Detect which cell encompasses the target text, then output its (X, Y) center coordinate. 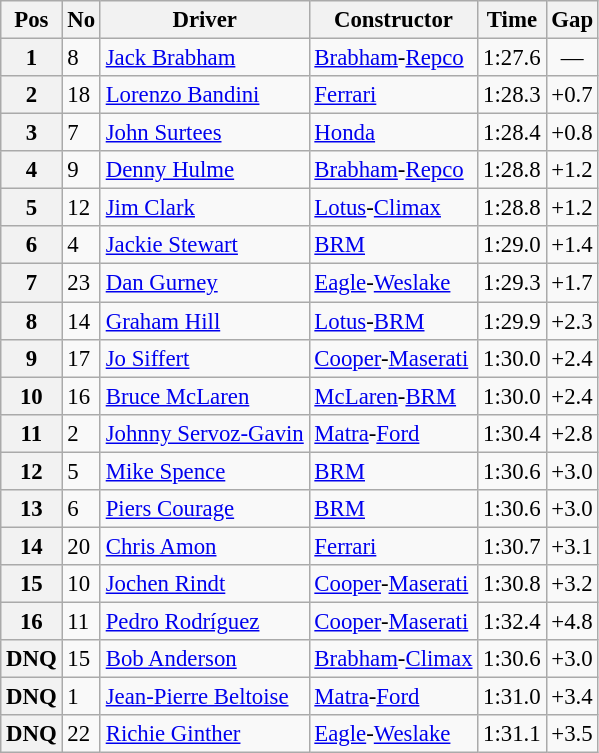
Jean-Pierre Beltoise (204, 697)
3 (32, 133)
Brabham-Climax (394, 659)
Jo Siffert (204, 358)
1:29.0 (512, 245)
Lotus-BRM (394, 321)
1:30.4 (512, 433)
1:28.4 (512, 133)
13 (32, 509)
— (572, 58)
McLaren-BRM (394, 396)
Jim Clark (204, 208)
Lorenzo Bandini (204, 95)
Chris Amon (204, 546)
Jackie Stewart (204, 245)
+3.2 (572, 584)
23 (81, 283)
+2.3 (572, 321)
1:28.3 (512, 95)
1:30.7 (512, 546)
+1.4 (572, 245)
Gap (572, 20)
17 (81, 358)
22 (81, 734)
+3.1 (572, 546)
Bob Anderson (204, 659)
John Surtees (204, 133)
Honda (394, 133)
Constructor (394, 20)
1:29.3 (512, 283)
+2.8 (572, 433)
Pedro Rodríguez (204, 621)
18 (81, 95)
Richie Ginther (204, 734)
1:29.9 (512, 321)
Dan Gurney (204, 283)
Johnny Servoz-Gavin (204, 433)
No (81, 20)
Mike Spence (204, 471)
Jack Brabham (204, 58)
+0.7 (572, 95)
Driver (204, 20)
Denny Hulme (204, 170)
1:27.6 (512, 58)
1:32.4 (512, 621)
Time (512, 20)
Lotus-Climax (394, 208)
1:31.0 (512, 697)
+4.8 (572, 621)
+3.4 (572, 697)
Graham Hill (204, 321)
+0.8 (572, 133)
Bruce McLaren (204, 396)
Piers Courage (204, 509)
1:31.1 (512, 734)
+1.7 (572, 283)
Pos (32, 20)
Jochen Rindt (204, 584)
+3.5 (572, 734)
1:30.8 (512, 584)
20 (81, 546)
